Return [x, y] of the center of cell containing provided text 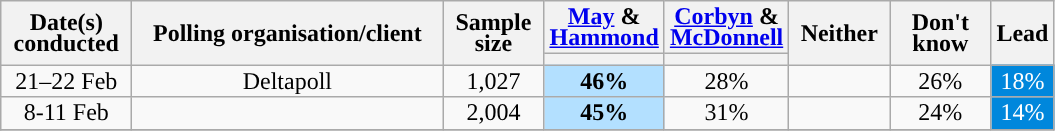
May & Hammond [604, 28]
8-11 Feb [66, 113]
46% [604, 81]
Deltapoll [288, 81]
2,004 [494, 113]
18% [1022, 81]
Corbyn & McDonnell [726, 28]
Lead [1022, 33]
31% [726, 113]
26% [940, 81]
21–22 Feb [66, 81]
Polling organisation/client [288, 33]
24% [940, 113]
Sample size [494, 33]
Neither [840, 33]
28% [726, 81]
1,027 [494, 81]
45% [604, 113]
Don't know [940, 33]
14% [1022, 113]
Date(s)conducted [66, 33]
